Return the (X, Y) coordinate for the center point of the cell that contains the specified text.  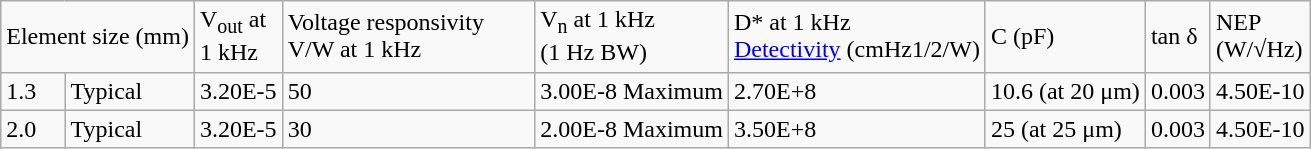
3.00E-8 Maximum (632, 91)
NEP(W/√Hz) (1260, 36)
D* at 1 kHzDetectivity (cmHz1/2/W) (856, 36)
2.0 (33, 129)
10.6 (at 20 μm) (1065, 91)
Vn at 1 kHz (1 Hz BW) (632, 36)
tan δ (1178, 36)
1.3 (33, 91)
Voltage responsivityV/W at 1 kHz (408, 36)
25 (at 25 μm) (1065, 129)
2.00E-8 Maximum (632, 129)
30 (408, 129)
Element size (mm) (98, 36)
50 (408, 91)
2.70E+8 (856, 91)
Vout at1 kHz (238, 36)
3.50E+8 (856, 129)
C (pF) (1065, 36)
